Return the (X, Y) coordinate for the center point of the cell that contains the specified text.  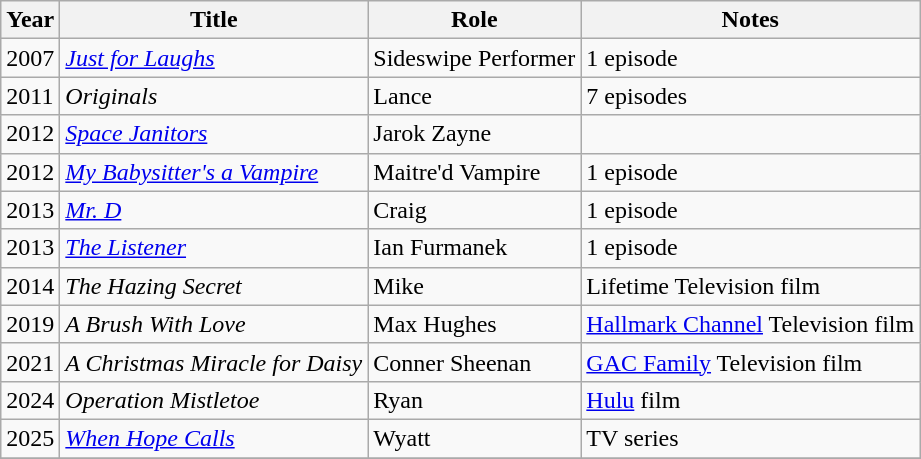
GAC Family Television film (750, 362)
Lifetime Television film (750, 286)
2021 (30, 362)
The Hazing Secret (214, 286)
Space Janitors (214, 134)
Conner Sheenan (474, 362)
A Brush With Love (214, 324)
My Babysitter's a Vampire (214, 172)
Wyatt (474, 438)
When Hope Calls (214, 438)
Title (214, 20)
Max Hughes (474, 324)
Just for Laughs (214, 58)
7 episodes (750, 96)
Year (30, 20)
Hallmark Channel Television film (750, 324)
Originals (214, 96)
The Listener (214, 248)
Mike (474, 286)
2011 (30, 96)
TV series (750, 438)
Jarok Zayne (474, 134)
Lance (474, 96)
Notes (750, 20)
2007 (30, 58)
Operation Mistletoe (214, 400)
Sideswipe Performer (474, 58)
2019 (30, 324)
Role (474, 20)
2014 (30, 286)
Craig (474, 210)
Ian Furmanek (474, 248)
2024 (30, 400)
Hulu film (750, 400)
2025 (30, 438)
A Christmas Miracle for Daisy (214, 362)
Mr. D (214, 210)
Ryan (474, 400)
Maitre'd Vampire (474, 172)
